Output the [X, Y] coordinate of the center of the cell containing the given text.  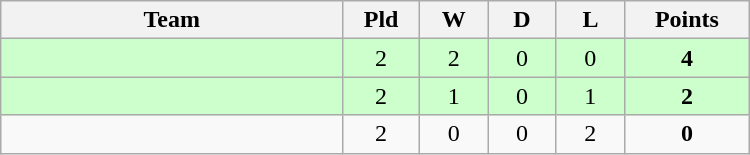
D [522, 20]
Team [172, 20]
W [453, 20]
L [590, 20]
4 [688, 58]
Pld [382, 20]
Points [688, 20]
